Capture the cell that displays the provided text and extract its (X, Y) central coordinate. 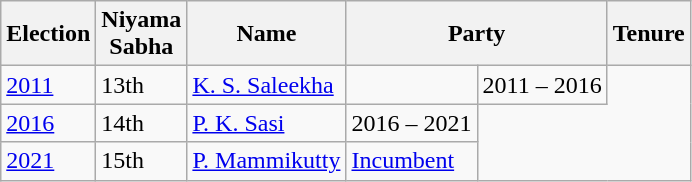
K. S. Saleekha (266, 85)
Party (476, 34)
2011 – 2016 (542, 85)
P. Mammikutty (266, 161)
NiyamaSabha (142, 34)
Tenure (648, 34)
2011 (48, 85)
14th (142, 123)
P. K. Sasi (266, 123)
Name (266, 34)
2021 (48, 161)
Incumbent (412, 161)
15th (142, 161)
2016 (48, 123)
Election (48, 34)
2016 – 2021 (412, 123)
13th (142, 85)
